Find where the given text appears and provide that cell's center as [X, Y] coordinate. 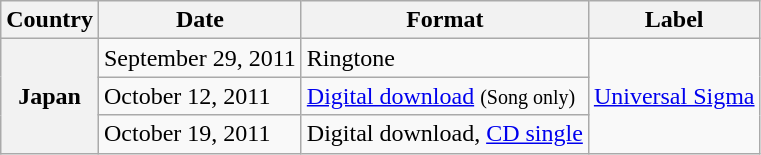
Ringtone [444, 58]
Label [674, 20]
September 29, 2011 [200, 58]
Format [444, 20]
Japan [50, 96]
October 19, 2011 [200, 134]
October 12, 2011 [200, 96]
Universal Sigma [674, 96]
Digital download (Song only) [444, 96]
Date [200, 20]
Digital download, CD single [444, 134]
Country [50, 20]
